Locate the cell with the specified text and output its (x, y) center coordinate. 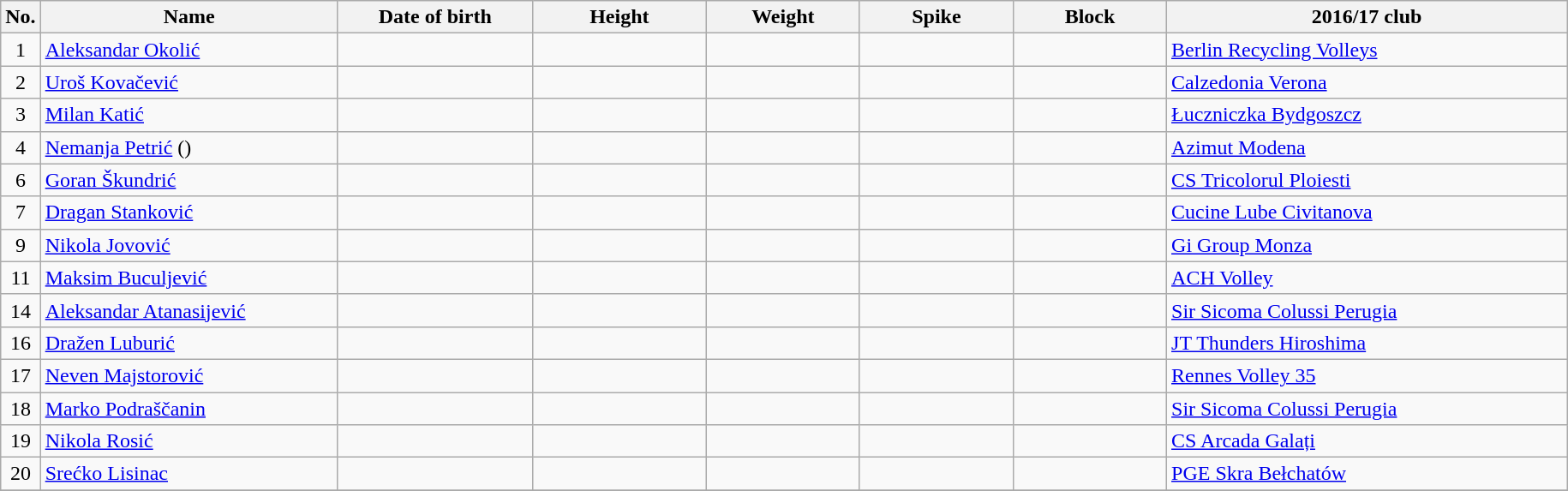
Cucine Lube Civitanova (1368, 213)
Berlin Recycling Volleys (1368, 50)
Nemanja Petrić () (189, 147)
3 (21, 115)
Date of birth (435, 17)
Block (1090, 17)
Aleksandar Okolić (189, 50)
1 (21, 50)
Aleksandar Atanasijević (189, 310)
Nikola Jovović (189, 245)
PGE Skra Bełchatów (1368, 474)
ACH Volley (1368, 278)
No. (21, 17)
Goran Škundrić (189, 180)
Srećko Lisinac (189, 474)
Dražen Luburić (189, 343)
Gi Group Monza (1368, 245)
20 (21, 474)
7 (21, 213)
Milan Katić (189, 115)
Nikola Rosić (189, 441)
JT Thunders Hiroshima (1368, 343)
6 (21, 180)
Rennes Volley 35 (1368, 375)
4 (21, 147)
Uroš Kovačević (189, 82)
Łuczniczka Bydgoszcz (1368, 115)
2 (21, 82)
14 (21, 310)
Dragan Stanković (189, 213)
Weight (783, 17)
9 (21, 245)
16 (21, 343)
19 (21, 441)
2016/17 club (1368, 17)
18 (21, 409)
Calzedonia Verona (1368, 82)
Name (189, 17)
11 (21, 278)
CS Tricolorul Ploiesti (1368, 180)
17 (21, 375)
Neven Majstorović (189, 375)
Height (619, 17)
CS Arcada Galați (1368, 441)
Maksim Buculjević (189, 278)
Azimut Modena (1368, 147)
Spike (936, 17)
Marko Podraščanin (189, 409)
